For the text-containing cell, return its midpoint in [x, y] coordinate format. 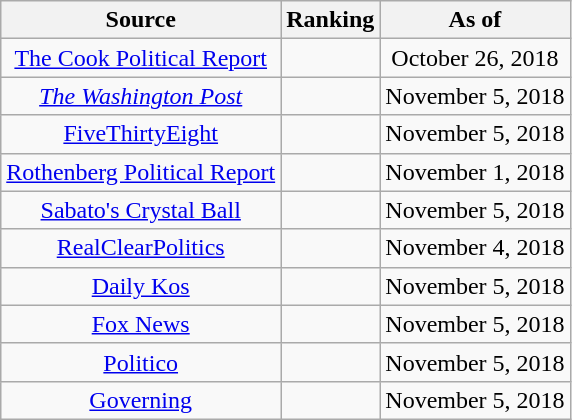
As of [475, 20]
The Cook Political Report [141, 58]
Politico [141, 362]
The Washington Post [141, 96]
November 1, 2018 [475, 172]
Governing [141, 400]
Daily Kos [141, 286]
Fox News [141, 324]
Ranking [330, 20]
Rothenberg Political Report [141, 172]
October 26, 2018 [475, 58]
November 4, 2018 [475, 248]
Sabato's Crystal Ball [141, 210]
RealClearPolitics [141, 248]
Source [141, 20]
FiveThirtyEight [141, 134]
